Search for the cell housing the specified text and yield its (x, y) center coordinate. 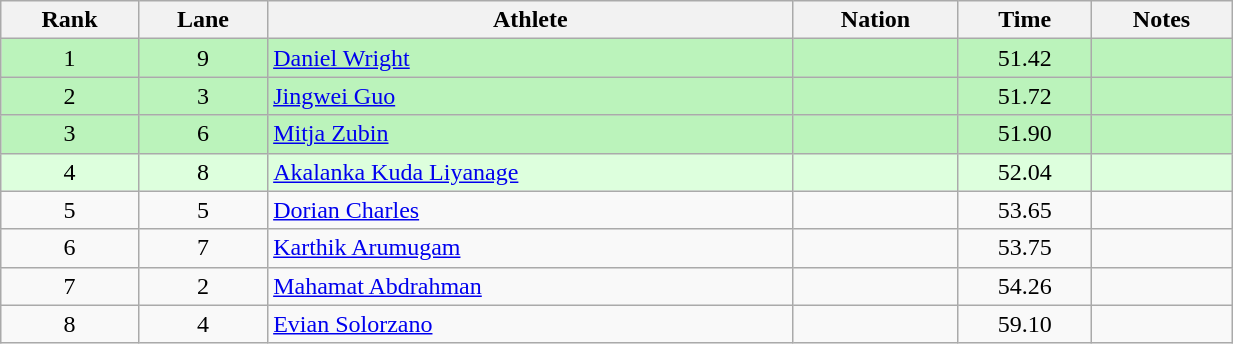
54.26 (1024, 286)
59.10 (1024, 324)
Mitja Zubin (530, 134)
51.72 (1024, 96)
Time (1024, 20)
1 (70, 58)
Jingwei Guo (530, 96)
Rank (70, 20)
Athlete (530, 20)
53.65 (1024, 210)
Nation (876, 20)
Dorian Charles (530, 210)
Karthik Arumugam (530, 248)
Evian Solorzano (530, 324)
51.42 (1024, 58)
Mahamat Abdrahman (530, 286)
53.75 (1024, 248)
Akalanka Kuda Liyanage (530, 172)
9 (202, 58)
Notes (1161, 20)
Lane (202, 20)
52.04 (1024, 172)
Daniel Wright (530, 58)
51.90 (1024, 134)
